Provide the (x, y) coordinate of the cell's center where the given text is located.  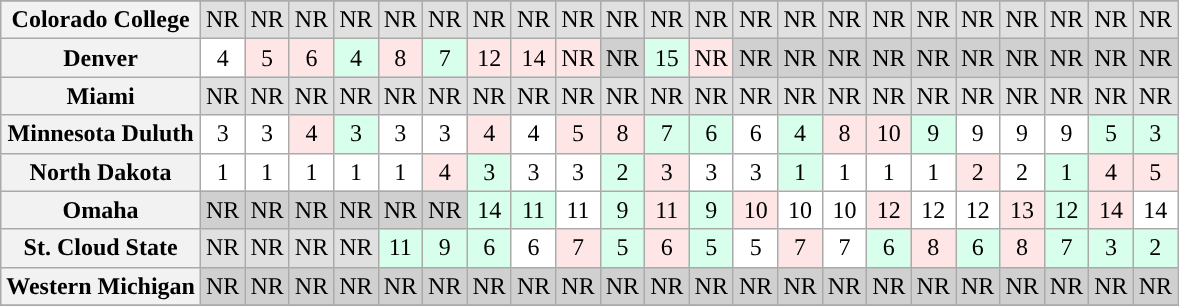
13 (1022, 210)
Denver (101, 58)
Colorado College (101, 20)
St. Cloud State (101, 248)
North Dakota (101, 172)
15 (667, 58)
Miami (101, 96)
Omaha (101, 210)
Minnesota Duluth (101, 134)
Western Michigan (101, 286)
